Capture the cell that displays the provided text and extract its (X, Y) central coordinate. 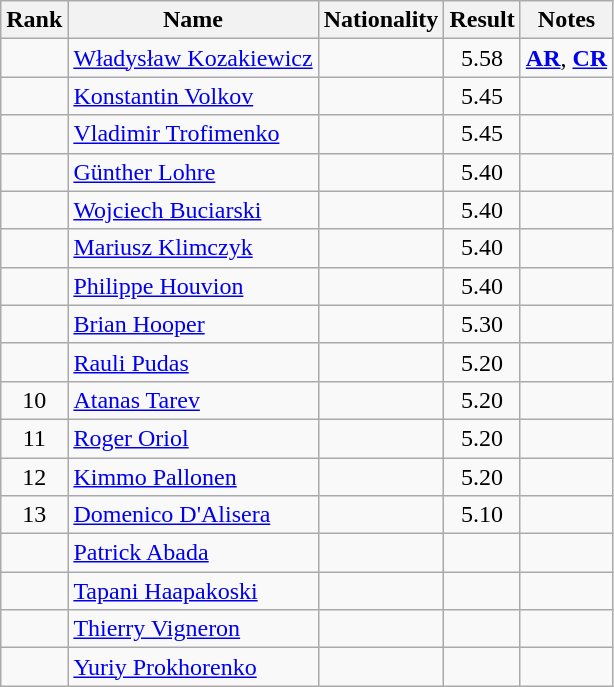
Vladimir Trofimenko (193, 134)
Thierry Vigneron (193, 629)
11 (34, 438)
Notes (566, 20)
5.10 (482, 515)
Philippe Houvion (193, 286)
5.58 (482, 58)
AR, CR (566, 58)
Günther Lohre (193, 172)
Yuriy Prokhorenko (193, 667)
Kimmo Pallonen (193, 477)
Domenico D'Alisera (193, 515)
Rank (34, 20)
Roger Oriol (193, 438)
Mariusz Klimczyk (193, 248)
Patrick Abada (193, 553)
Name (193, 20)
Nationality (381, 20)
5.30 (482, 324)
Tapani Haapakoski (193, 591)
Result (482, 20)
10 (34, 400)
Wojciech Buciarski (193, 210)
Brian Hooper (193, 324)
Rauli Pudas (193, 362)
Atanas Tarev (193, 400)
Konstantin Volkov (193, 96)
Władysław Kozakiewicz (193, 58)
13 (34, 515)
12 (34, 477)
